Locate the cell with the specified text and output its (X, Y) center coordinate. 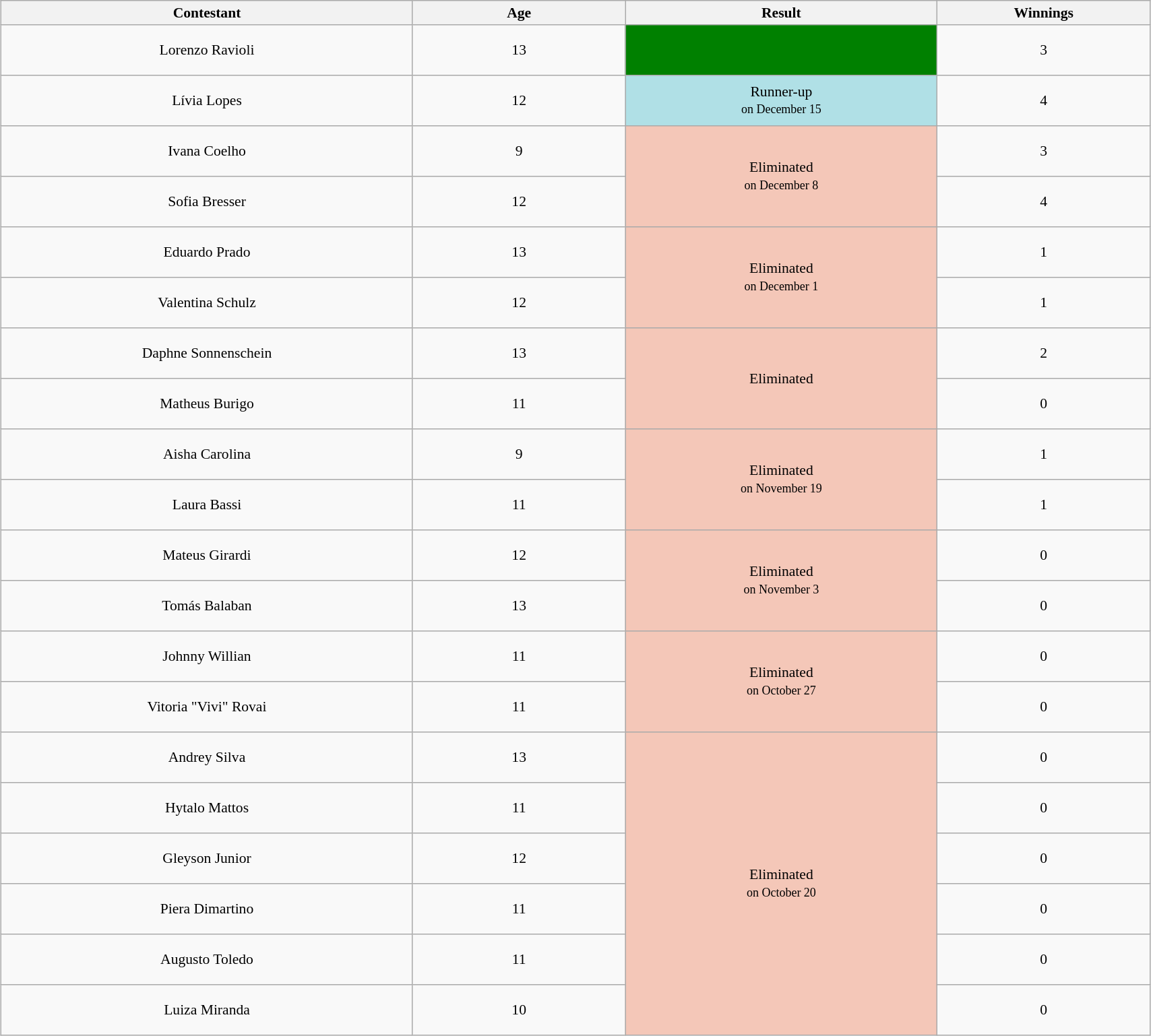
Lívia Lopes (208, 101)
Vitoria "Vivi" Rovai (208, 707)
Eliminatedon October 27 (782, 682)
Eliminated (782, 379)
Laura Bassi (208, 505)
Lorenzo Ravioli (208, 50)
Luiza Miranda (208, 1010)
Eliminatedon November 3 (782, 581)
Daphne Sonnenschein (208, 353)
Runner-upon December 15 (782, 101)
Age (519, 13)
Eliminatedon December 1 (782, 278)
Eliminatedon December 8 (782, 176)
Ivana Coelho (208, 151)
Valentina Schulz (208, 303)
Aisha Carolina (208, 454)
Matheus Burigo (208, 404)
Andrey Silva (208, 757)
Augusto Toledo (208, 959)
Hytalo Mattos (208, 808)
Gleyson Junior (208, 858)
Johnny Willian (208, 656)
Mateus Girardi (208, 555)
Eliminatedon October 20 (782, 884)
Winnings (1043, 13)
Tomás Balaban (208, 606)
Result (782, 13)
10 (519, 1010)
2 (1043, 353)
Sofia Bresser (208, 202)
Eliminatedon November 19 (782, 480)
Piera Dimartino (208, 909)
Eduardo Prado (208, 252)
Contestant (208, 13)
